Locate the cell with the specified text and output its (x, y) center coordinate. 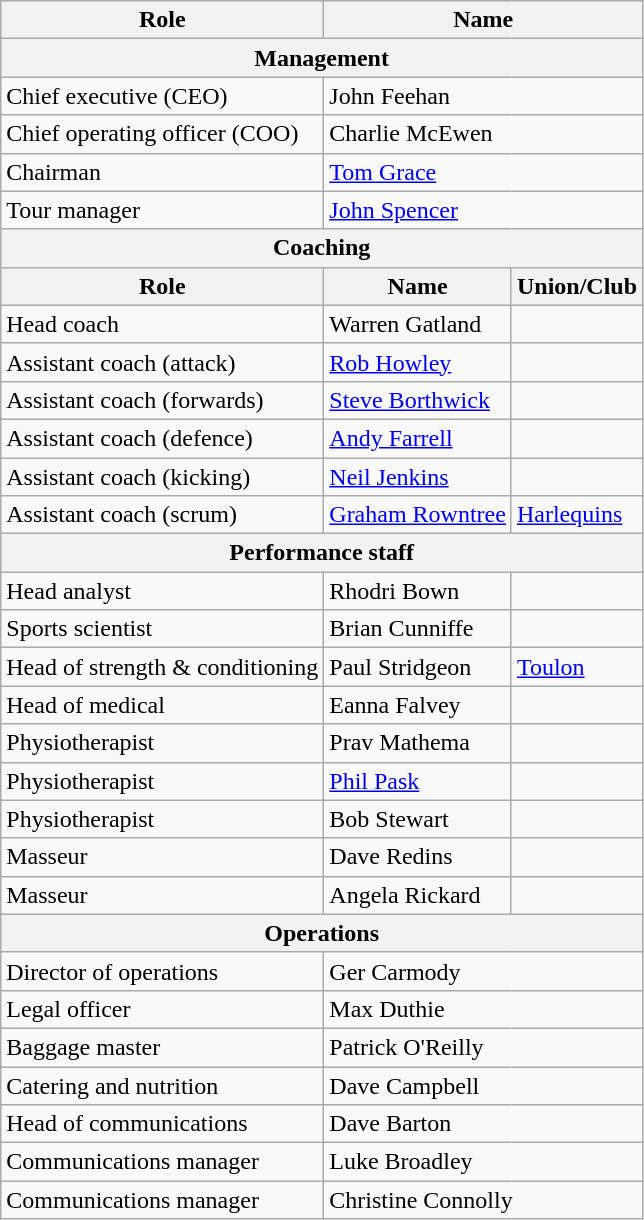
Baggage master (162, 1047)
Harlequins (576, 515)
Steve Borthwick (418, 400)
Head coach (162, 324)
Christine Connolly (484, 1200)
Prav Mathema (418, 743)
Dave Barton (484, 1124)
Performance staff (322, 553)
Patrick O'Reilly (484, 1047)
Toulon (576, 667)
Catering and nutrition (162, 1085)
Tom Grace (484, 172)
Head of medical (162, 705)
Assistant coach (attack) (162, 362)
Warren Gatland (418, 324)
Ger Carmody (484, 971)
Charlie McEwen (484, 134)
Tour manager (162, 210)
Graham Rowntree (418, 515)
Director of operations (162, 971)
Phil Pask (418, 781)
Assistant coach (scrum) (162, 515)
Chief operating officer (COO) (162, 134)
Rob Howley (418, 362)
Max Duthie (484, 1009)
Dave Campbell (484, 1085)
Chairman (162, 172)
John Spencer (484, 210)
Chief executive (CEO) (162, 96)
Legal officer (162, 1009)
Assistant coach (defence) (162, 438)
Luke Broadley (484, 1162)
Assistant coach (kicking) (162, 477)
Assistant coach (forwards) (162, 400)
Management (322, 58)
Operations (322, 933)
Dave Redins (418, 857)
Brian Cunniffe (418, 629)
Neil Jenkins (418, 477)
Eanna Falvey (418, 705)
Head of strength & conditioning (162, 667)
Paul Stridgeon (418, 667)
Bob Stewart (418, 819)
Rhodri Bown (418, 591)
Sports scientist (162, 629)
Head of communications (162, 1124)
Angela Rickard (418, 895)
John Feehan (484, 96)
Andy Farrell (418, 438)
Coaching (322, 248)
Head analyst (162, 591)
Union/Club (576, 286)
